Locate the cell with the specified text and output its (X, Y) center coordinate. 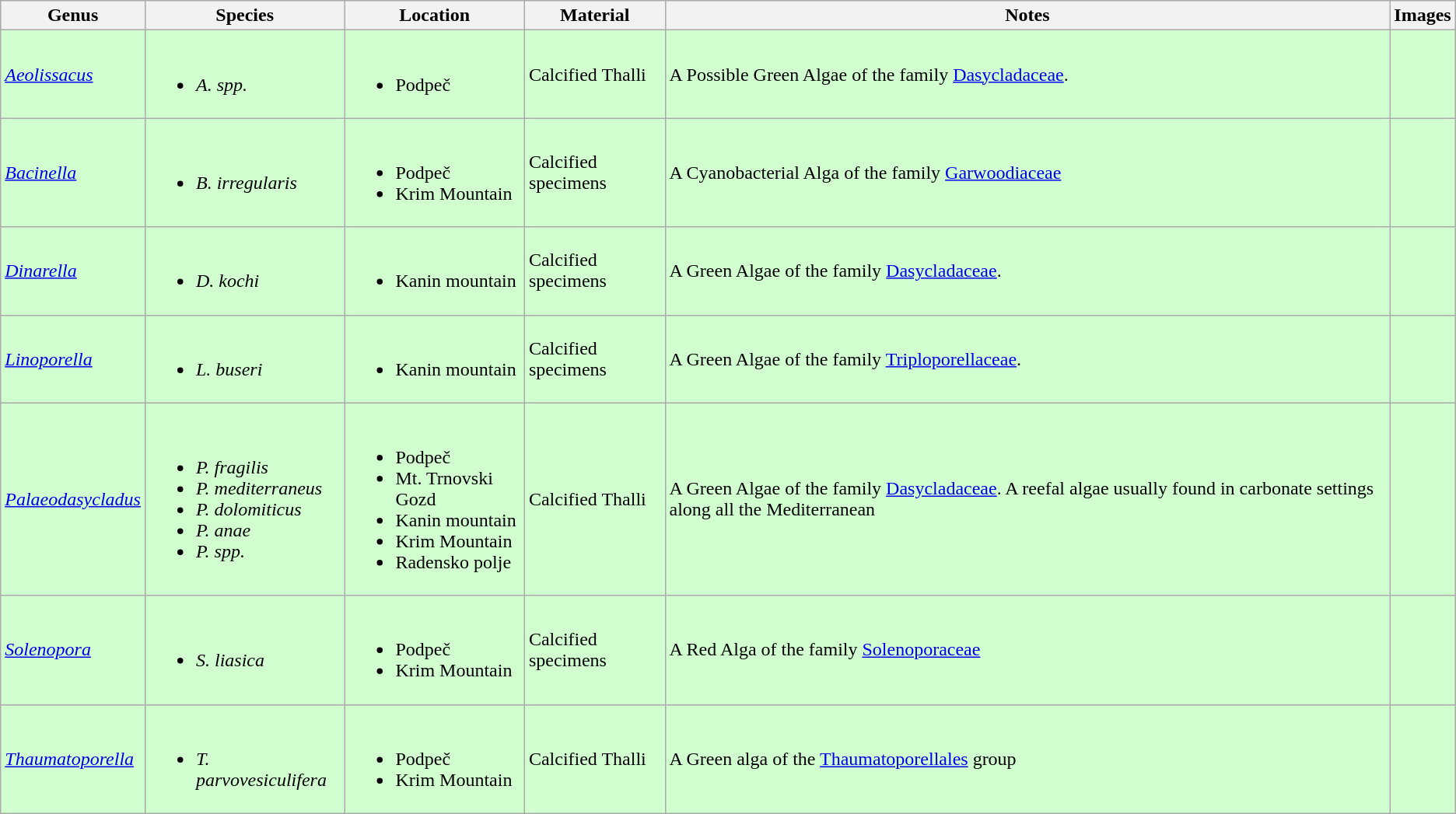
Species (244, 16)
Images (1423, 16)
Thaumatoporella (73, 759)
D. kochi (244, 271)
Aeolissacus (73, 75)
Dinarella (73, 271)
A. spp. (244, 75)
PodpečMt. Trnovski GozdKanin mountainKrim MountainRadensko polje (434, 499)
Palaeodasycladus (73, 499)
A Green alga of the Thaumatoporellales group (1027, 759)
A Red Alga of the family Solenoporaceae (1027, 650)
Notes (1027, 16)
Location (434, 16)
Linoporella (73, 359)
A Green Algae of the family Dasycladaceae. A reefal algae usually found in carbonate settings along all the Mediterranean (1027, 499)
Bacinella (73, 173)
L. buseri (244, 359)
B. irregularis (244, 173)
Genus (73, 16)
Podpeč (434, 75)
S. liasica (244, 650)
A Possible Green Algae of the family Dasycladaceae. (1027, 75)
A Cyanobacterial Alga of the family Garwoodiaceae (1027, 173)
P. fragilisP. mediterraneusP. dolomiticusP. anaeP. spp. (244, 499)
Material (594, 16)
A Green Algae of the family Dasycladaceae. (1027, 271)
Solenopora (73, 650)
T. parvovesiculifera (244, 759)
A Green Algae of the family Triploporellaceae. (1027, 359)
